Extract the (X, Y) coordinate from the center of the cell holding the provided text.  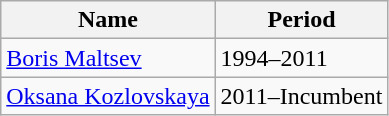
1994–2011 (302, 58)
Name (108, 20)
2011–Incumbent (302, 96)
Boris Maltsev (108, 58)
Oksana Kozlovskaya (108, 96)
Period (302, 20)
